Output the [x, y] coordinate of the center of the cell containing the given text.  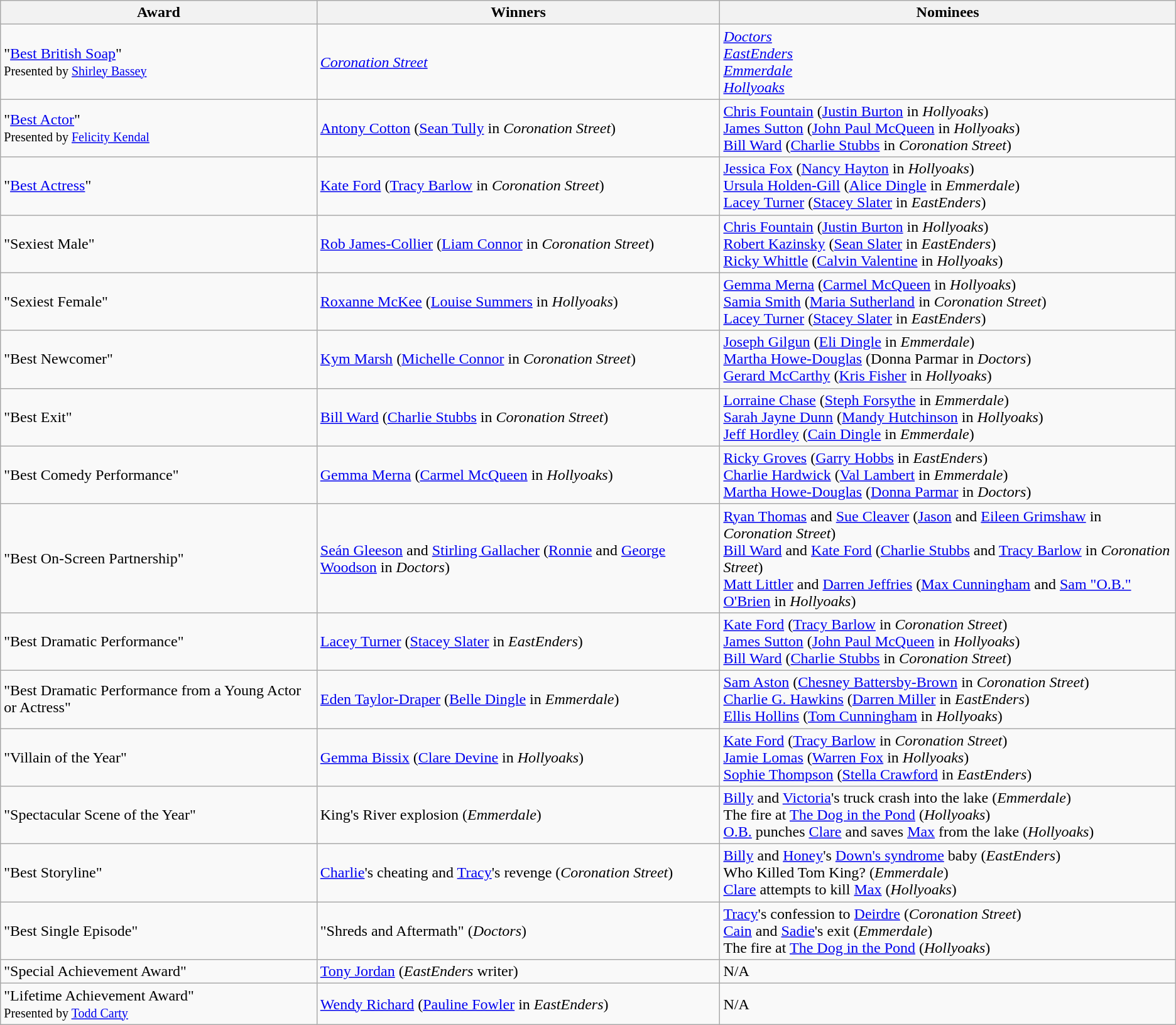
Lacey Turner (Stacey Slater in EastEnders) [518, 641]
King's River explosion (Emmerdale) [518, 815]
Gemma Bissix (Clare Devine in Hollyoaks) [518, 757]
Kate Ford (Tracy Barlow in Coronation Street) James Sutton (John Paul McQueen in Hollyoaks) Bill Ward (Charlie Stubbs in Coronation Street) [947, 641]
Roxanne McKee (Louise Summers in Hollyoaks) [518, 301]
"Shreds and Aftermath" (Doctors) [518, 931]
Chris Fountain (Justin Burton in Hollyoaks) James Sutton (John Paul McQueen in Hollyoaks) Bill Ward (Charlie Stubbs in Coronation Street) [947, 128]
"Special Achievement Award" [159, 972]
Jessica Fox (Nancy Hayton in Hollyoaks) Ursula Holden-Gill (Alice Dingle in Emmerdale) Lacey Turner (Stacey Slater in EastEnders) [947, 186]
Seán Gleeson and Stirling Gallacher (Ronnie and George Woodson in Doctors) [518, 558]
Tracy's confession to Deirdre (Coronation Street) Cain and Sadie's exit (Emmerdale) The fire at The Dog in the Pond (Hollyoaks) [947, 931]
"Best Dramatic Performance from a Young Actor or Actress" [159, 699]
Winners [518, 13]
"Best British Soap"Presented by Shirley Bassey [159, 62]
Gemma Merna (Carmel McQueen in Hollyoaks) [518, 475]
"Best On-Screen Partnership" [159, 558]
"Best Storyline" [159, 873]
"Best Single Episode" [159, 931]
Tony Jordan (EastEnders writer) [518, 972]
"Sexiest Female" [159, 301]
Doctors EastEnders Emmerdale Hollyoaks [947, 62]
Bill Ward (Charlie Stubbs in Coronation Street) [518, 417]
Coronation Street [518, 62]
Kate Ford (Tracy Barlow in Coronation Street) [518, 186]
Wendy Richard (Pauline Fowler in EastEnders) [518, 1004]
"Best Exit" [159, 417]
Kym Marsh (Michelle Connor in Coronation Street) [518, 359]
Gemma Merna (Carmel McQueen in Hollyoaks) Samia Smith (Maria Sutherland in Coronation Street) Lacey Turner (Stacey Slater in EastEnders) [947, 301]
Kate Ford (Tracy Barlow in Coronation Street) Jamie Lomas (Warren Fox in Hollyoaks) Sophie Thompson (Stella Crawford in EastEnders) [947, 757]
"Spectacular Scene of the Year" [159, 815]
Billy and Honey's Down's syndrome baby (EastEnders) Who Killed Tom King? (Emmerdale) Clare attempts to kill Max (Hollyoaks) [947, 873]
"Best Newcomer" [159, 359]
Ricky Groves (Garry Hobbs in EastEnders) Charlie Hardwick (Val Lambert in Emmerdale) Martha Howe-Douglas (Donna Parmar in Doctors) [947, 475]
Rob James-Collier (Liam Connor in Coronation Street) [518, 244]
Award [159, 13]
Antony Cotton (Sean Tully in Coronation Street) [518, 128]
Chris Fountain (Justin Burton in Hollyoaks) Robert Kazinsky (Sean Slater in EastEnders) Ricky Whittle (Calvin Valentine in Hollyoaks) [947, 244]
Sam Aston (Chesney Battersby-Brown in Coronation Street) Charlie G. Hawkins (Darren Miller in EastEnders) Ellis Hollins (Tom Cunningham in Hollyoaks) [947, 699]
Charlie's cheating and Tracy's revenge (Coronation Street) [518, 873]
Lorraine Chase (Steph Forsythe in Emmerdale) Sarah Jayne Dunn (Mandy Hutchinson in Hollyoaks) Jeff Hordley (Cain Dingle in Emmerdale) [947, 417]
Eden Taylor-Draper (Belle Dingle in Emmerdale) [518, 699]
"Sexiest Male" [159, 244]
"Villain of the Year" [159, 757]
"Lifetime Achievement Award"Presented by Todd Carty [159, 1004]
"Best Comedy Performance" [159, 475]
Joseph Gilgun (Eli Dingle in Emmerdale) Martha Howe-Douglas (Donna Parmar in Doctors) Gerard McCarthy (Kris Fisher in Hollyoaks) [947, 359]
"Best Dramatic Performance" [159, 641]
"Best Actress" [159, 186]
"Best Actor"Presented by Felicity Kendal [159, 128]
Nominees [947, 13]
